Output the (x, y) coordinate of the center of the cell containing the given text.  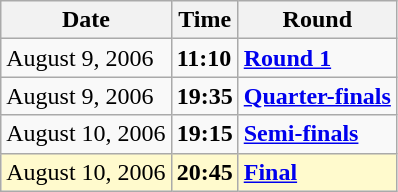
Semi-finals (317, 134)
Round (317, 20)
Quarter-finals (317, 96)
Final (317, 172)
19:15 (204, 134)
19:35 (204, 96)
Round 1 (317, 58)
Date (86, 20)
11:10 (204, 58)
Time (204, 20)
20:45 (204, 172)
